Extract the (x, y) coordinate from the center of the cell holding the provided text.  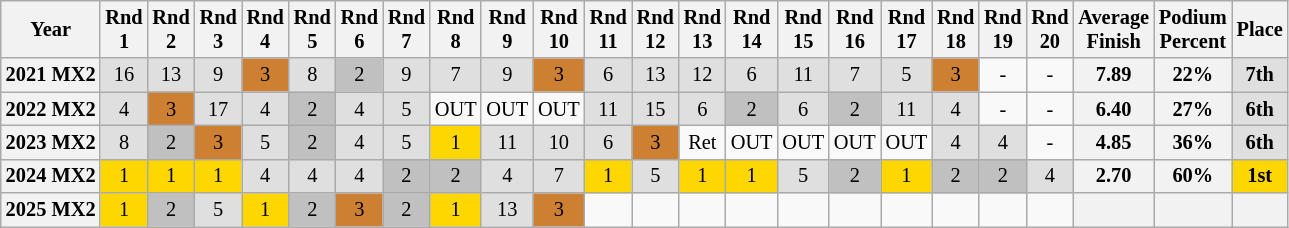
Ret (702, 142)
Rnd16 (855, 29)
7.89 (1114, 75)
27% (1193, 109)
Rnd1 (124, 29)
17 (218, 109)
Rnd9 (507, 29)
Rnd18 (956, 29)
Rnd12 (656, 29)
16 (124, 75)
Rnd19 (1002, 29)
2022 MX2 (51, 109)
AverageFinish (1114, 29)
Rnd2 (172, 29)
Year (51, 29)
Rnd14 (752, 29)
12 (702, 75)
1st (1260, 176)
60% (1193, 176)
Rnd13 (702, 29)
2025 MX2 (51, 210)
Rnd17 (907, 29)
Rnd20 (1050, 29)
22% (1193, 75)
Rnd3 (218, 29)
Rnd8 (456, 29)
15 (656, 109)
PodiumPercent (1193, 29)
Rnd7 (406, 29)
Rnd10 (559, 29)
4.85 (1114, 142)
36% (1193, 142)
Place (1260, 29)
Rnd5 (312, 29)
7th (1260, 75)
2021 MX2 (51, 75)
2.70 (1114, 176)
Rnd6 (360, 29)
Rnd15 (803, 29)
2023 MX2 (51, 142)
6.40 (1114, 109)
2024 MX2 (51, 176)
10 (559, 142)
Rnd11 (608, 29)
Rnd4 (266, 29)
